Return (X, Y) of the center of cell containing provided text 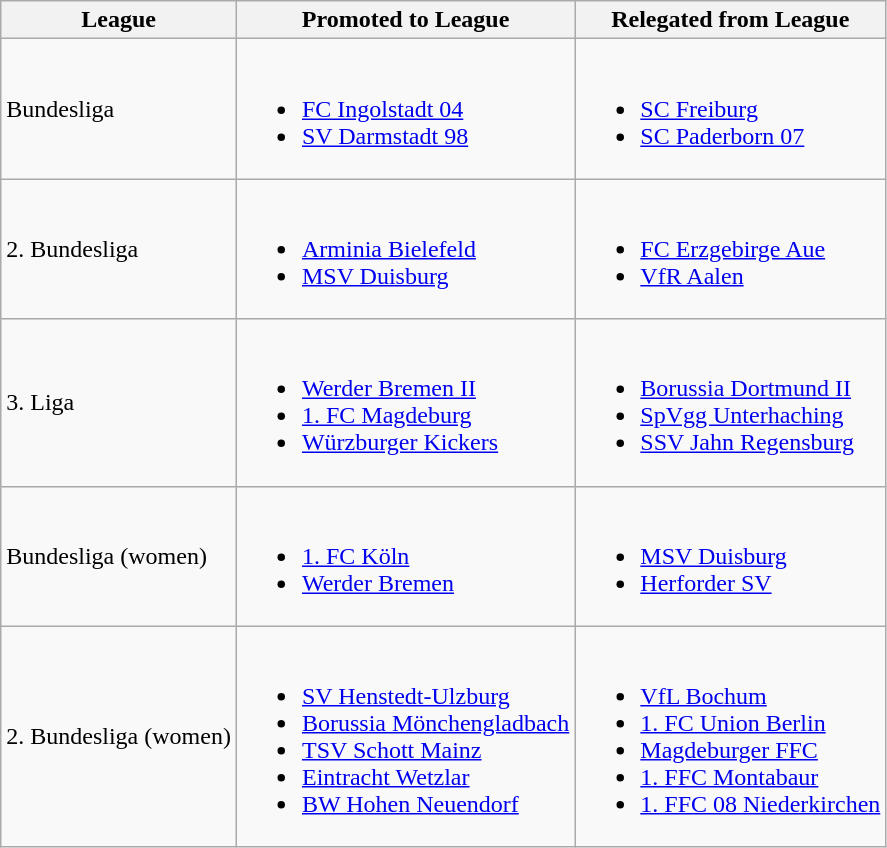
League (119, 20)
1. FC KölnWerder Bremen (405, 556)
3. Liga (119, 402)
Bundesliga (women) (119, 556)
Borussia Dortmund IISpVgg UnterhachingSSV Jahn Regensburg (730, 402)
FC Erzgebirge AueVfR Aalen (730, 249)
Bundesliga (119, 109)
Werder Bremen II1. FC MagdeburgWürzburger Kickers (405, 402)
SC FreiburgSC Paderborn 07 (730, 109)
2. Bundesliga (women) (119, 736)
FC Ingolstadt 04SV Darmstadt 98 (405, 109)
Relegated from League (730, 20)
VfL Bochum1. FC Union BerlinMagdeburger FFC1. FFC Montabaur1. FFC 08 Niederkirchen (730, 736)
MSV DuisburgHerforder SV (730, 556)
2. Bundesliga (119, 249)
SV Henstedt-UlzburgBorussia MönchengladbachTSV Schott MainzEintracht WetzlarBW Hohen Neuendorf (405, 736)
Promoted to League (405, 20)
Arminia BielefeldMSV Duisburg (405, 249)
